Output the [x, y] coordinate of the center of the cell containing the given text.  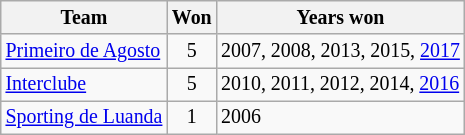
Team [84, 18]
2007, 2008, 2013, 2015, 2017 [340, 50]
Primeiro de Agosto [84, 50]
2006 [340, 118]
2010, 2011, 2012, 2014, 2016 [340, 84]
Years won [340, 18]
1 [192, 118]
Sporting de Luanda [84, 118]
Won [192, 18]
Interclube [84, 84]
